Detect which cell encompasses the target text, then output its [x, y] center coordinate. 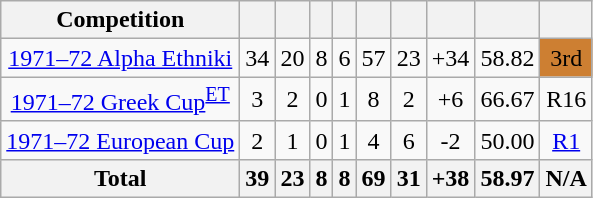
N/A [566, 178]
69 [374, 178]
34 [258, 58]
66.67 [508, 100]
1971–72 Greek CupET [120, 100]
+34 [450, 58]
1971–72 Alpha Ethniki [120, 58]
4 [374, 140]
+6 [450, 100]
58.82 [508, 58]
R16 [566, 100]
3 [258, 100]
58.97 [508, 178]
20 [292, 58]
50.00 [508, 140]
+38 [450, 178]
57 [374, 58]
39 [258, 178]
31 [408, 178]
Competition [120, 20]
1971–72 European Cup [120, 140]
Total [120, 178]
R1 [566, 140]
-2 [450, 140]
3rd [566, 58]
